Capture the cell that displays the provided text and extract its [x, y] central coordinate. 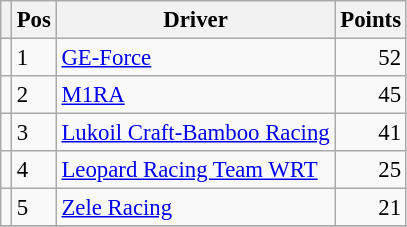
45 [370, 95]
25 [370, 170]
4 [34, 170]
52 [370, 58]
Zele Racing [196, 208]
41 [370, 133]
Driver [196, 20]
2 [34, 95]
1 [34, 58]
Points [370, 20]
M1RA [196, 95]
5 [34, 208]
Lukoil Craft-Bamboo Racing [196, 133]
GE-Force [196, 58]
21 [370, 208]
Pos [34, 20]
Leopard Racing Team WRT [196, 170]
3 [34, 133]
